Detect which cell encompasses the target text, then output its [x, y] center coordinate. 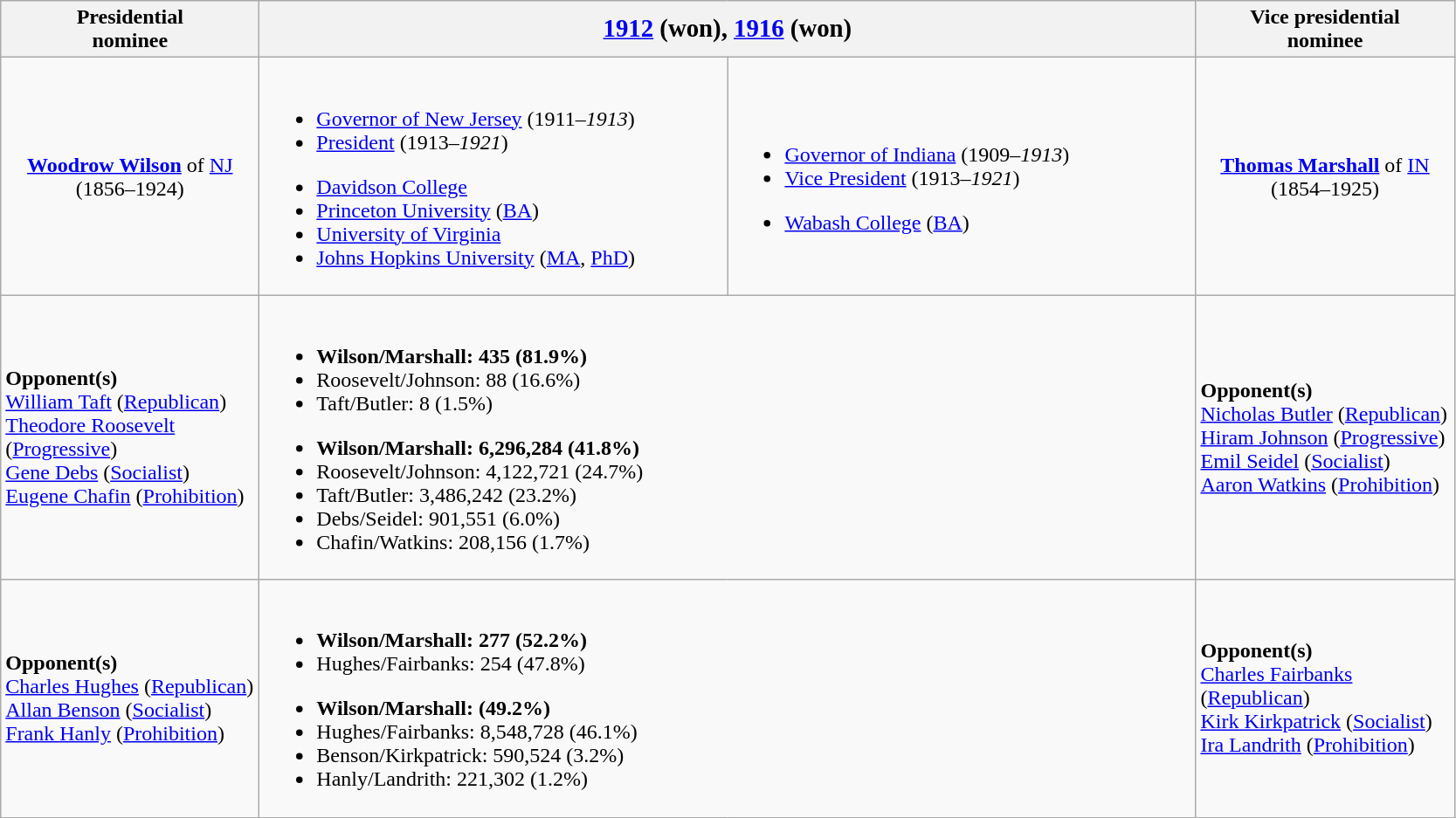
Presidentialnominee [130, 30]
Opponent(s)William Taft (Republican)Theodore Roosevelt (Progressive)Gene Debs (Socialist)Eugene Chafin (Prohibition) [130, 437]
Opponent(s)Charles Hughes (Republican)Allan Benson (Socialist)Frank Hanly (Prohibition) [130, 698]
Opponent(s)Nicholas Butler (Republican)Hiram Johnson (Progressive)Emil Seidel (Socialist)Aaron Watkins (Prohibition) [1325, 437]
Woodrow Wilson of NJ(1856–1924) [130, 176]
1912 (won), 1916 (won) [728, 30]
Thomas Marshall of IN(1854–1925) [1325, 176]
Vice presidentialnominee [1325, 30]
Governor of Indiana (1909–1913)Vice President (1913–1921)Wabash College (BA) [962, 176]
Opponent(s)Charles Fairbanks (Republican)Kirk Kirkpatrick (Socialist)Ira Landrith (Prohibition) [1325, 698]
